Identify which cell holds the provided text, then report its [x, y] central coordinate. 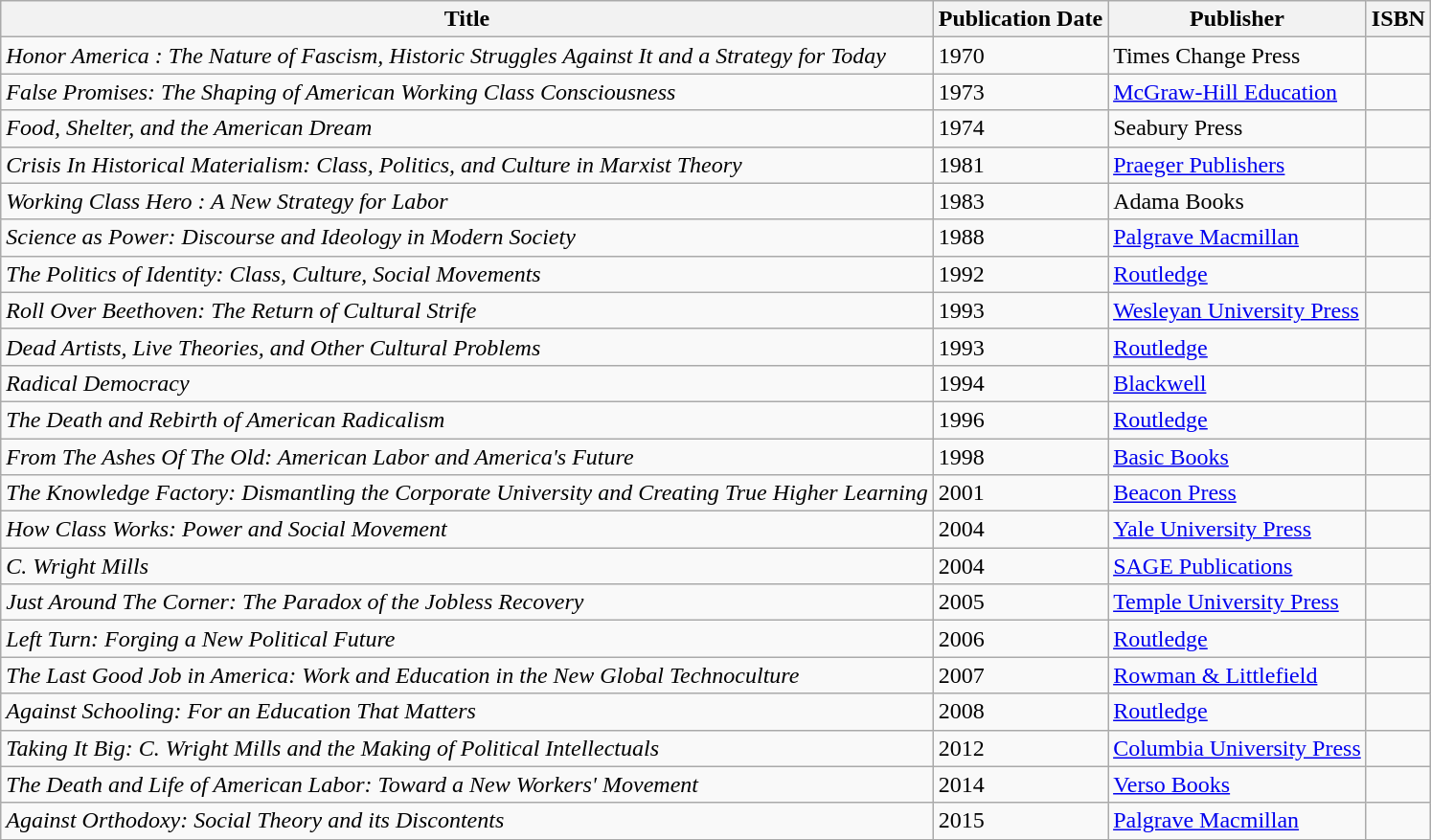
Science as Power: Discourse and Ideology in Modern Society [467, 238]
Radical Democracy [467, 383]
2012 [1020, 748]
1974 [1020, 128]
Just Around The Corner: The Paradox of the Jobless Recovery [467, 602]
Publisher [1238, 19]
Beacon Press [1238, 493]
The Death and Life of American Labor: Toward a New Workers' Movement [467, 784]
Taking It Big: C. Wright Mills and the Making of Political Intellectuals [467, 748]
Basic Books [1238, 457]
SAGE Publications [1238, 566]
2014 [1020, 784]
Rowman & Littlefield [1238, 675]
2008 [1020, 712]
1988 [1020, 238]
The Knowledge Factory: Dismantling the Corporate University and Creating True Higher Learning [467, 493]
McGraw-Hill Education [1238, 92]
Times Change Press [1238, 56]
1992 [1020, 274]
1970 [1020, 56]
Food, Shelter, and the American Dream [467, 128]
Left Turn: Forging a New Political Future [467, 639]
Verso Books [1238, 784]
From The Ashes Of The Old: American Labor and America's Future [467, 457]
Crisis In Historical Materialism: Class, Politics, and Culture in Marxist Theory [467, 165]
The Last Good Job in America: Work and Education in the New Global Technoculture [467, 675]
Blackwell [1238, 383]
1983 [1020, 201]
2001 [1020, 493]
Wesleyan University Press [1238, 310]
ISBN [1398, 19]
Against Orthodoxy: Social Theory and its Discontents [467, 821]
Seabury Press [1238, 128]
Publication Date [1020, 19]
2007 [1020, 675]
1996 [1020, 420]
Dead Artists, Live Theories, and Other Cultural Problems [467, 347]
Working Class Hero : A New Strategy for Labor [467, 201]
2006 [1020, 639]
1973 [1020, 92]
Yale University Press [1238, 530]
False Promises: The Shaping of American Working Class Consciousness [467, 92]
Adama Books [1238, 201]
The Death and Rebirth of American Radicalism [467, 420]
Honor America : The Nature of Fascism, Historic Struggles Against It and a Strategy for Today [467, 56]
1998 [1020, 457]
Temple University Press [1238, 602]
2005 [1020, 602]
Columbia University Press [1238, 748]
The Politics of Identity: Class, Culture, Social Movements [467, 274]
Roll Over Beethoven: The Return of Cultural Strife [467, 310]
2015 [1020, 821]
Praeger Publishers [1238, 165]
How Class Works: Power and Social Movement [467, 530]
Against Schooling: For an Education That Matters [467, 712]
C. Wright Mills [467, 566]
1994 [1020, 383]
Title [467, 19]
1981 [1020, 165]
